Detect which cell encompasses the target text, then output its [X, Y] center coordinate. 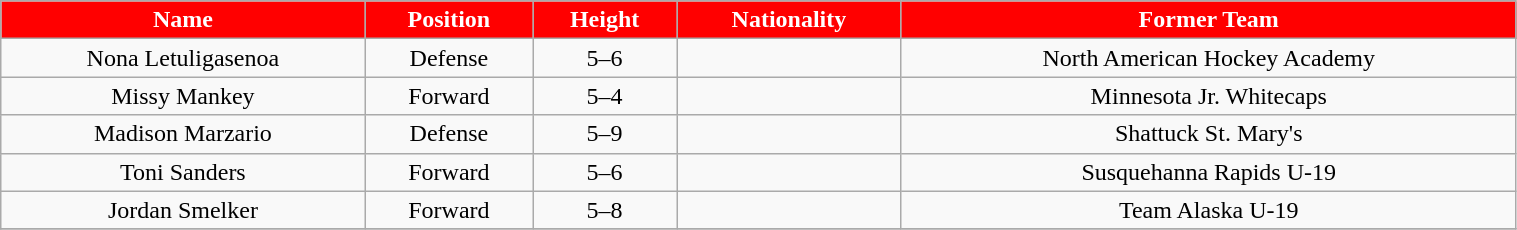
5–9 [605, 134]
Minnesota Jr. Whitecaps [1208, 96]
Jordan Smelker [183, 210]
Shattuck St. Mary's [1208, 134]
Height [605, 20]
Nationality [788, 20]
5–4 [605, 96]
Team Alaska U-19 [1208, 210]
Nona Letuligasenoa [183, 58]
Missy Mankey [183, 96]
Position [449, 20]
Madison Marzario [183, 134]
North American Hockey Academy [1208, 58]
Toni Sanders [183, 172]
5–8 [605, 210]
Former Team [1208, 20]
Susquehanna Rapids U-19 [1208, 172]
Name [183, 20]
